Provide the (X, Y) coordinate of the cell's center where the given text is located.  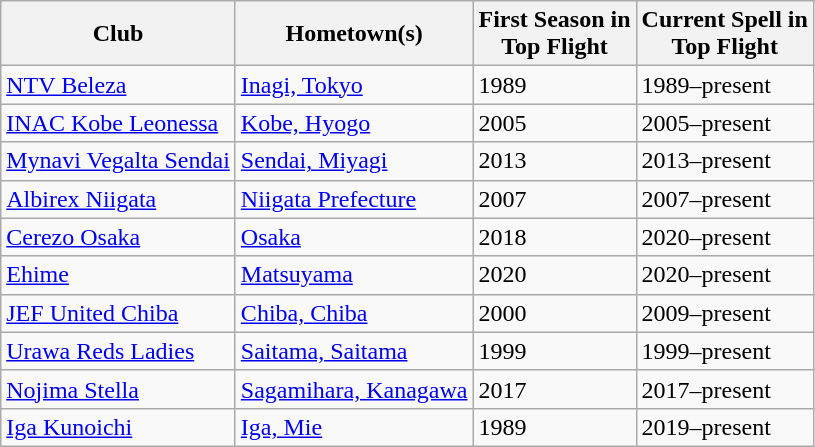
2005 (554, 123)
2019–present (724, 427)
Sagamihara, Kanagawa (354, 389)
2013 (554, 161)
Osaka (354, 237)
Albirex Niigata (118, 199)
Saitama, Saitama (354, 351)
2020 (554, 275)
2009–present (724, 313)
1989–present (724, 85)
Chiba, Chiba (354, 313)
First Season in Top Flight (554, 34)
Iga Kunoichi (118, 427)
Hometown(s) (354, 34)
Inagi, Tokyo (354, 85)
2007 (554, 199)
JEF United Chiba (118, 313)
2017–present (724, 389)
Nojima Stella (118, 389)
2018 (554, 237)
Club (118, 34)
2005–present (724, 123)
Urawa Reds Ladies (118, 351)
Ehime (118, 275)
2017 (554, 389)
2000 (554, 313)
2013–present (724, 161)
Matsuyama (354, 275)
NTV Beleza (118, 85)
Cerezo Osaka (118, 237)
Iga, Mie (354, 427)
1999 (554, 351)
Kobe, Hyogo (354, 123)
Niigata Prefecture (354, 199)
1999–present (724, 351)
Sendai, Miyagi (354, 161)
2007–present (724, 199)
INAC Kobe Leonessa (118, 123)
Mynavi Vegalta Sendai (118, 161)
Current Spell in Top Flight (724, 34)
